Output the (X, Y) coordinate of the center of the cell containing the given text.  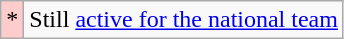
Still active for the national team (184, 20)
* (12, 20)
